Determine the [x, y] coordinate at the center of the cell enclosing the given text.  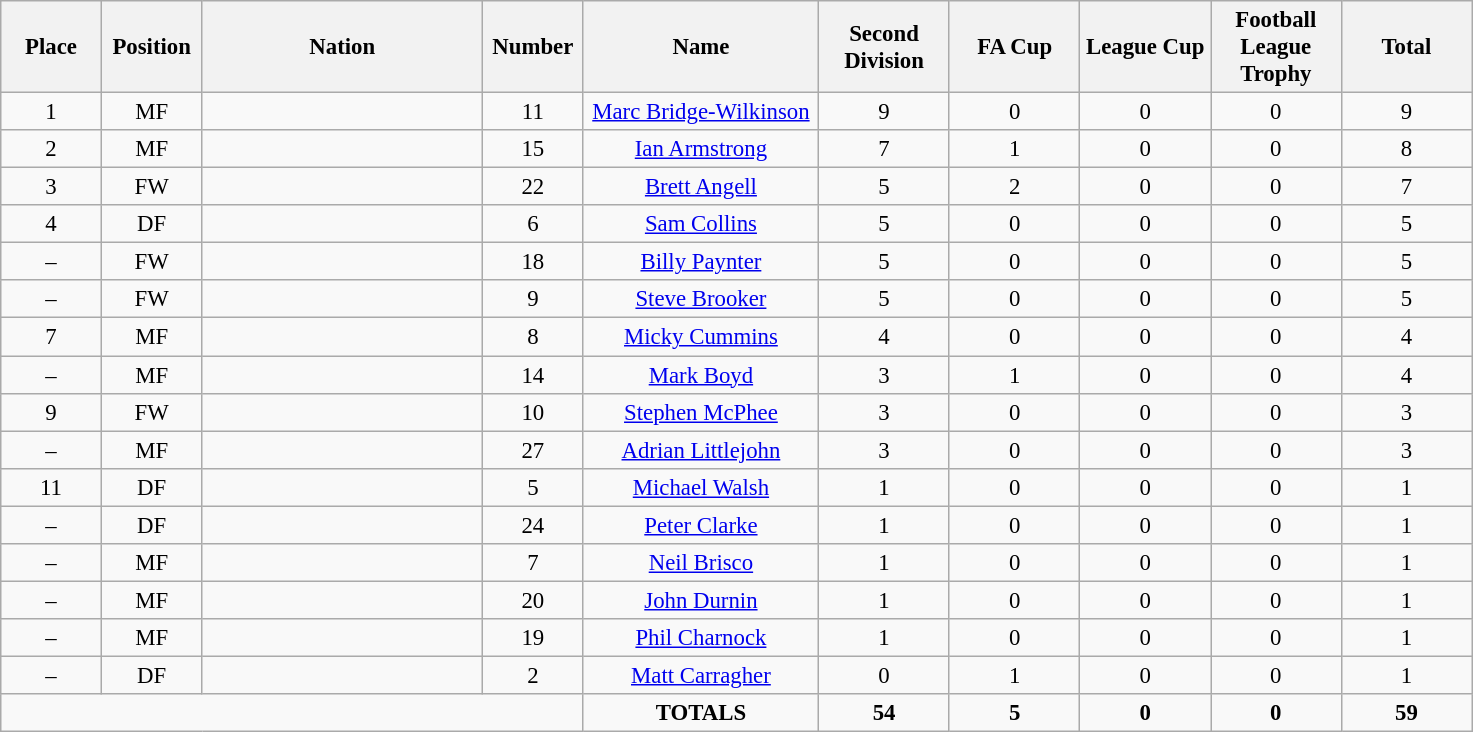
Stephen McPhee [701, 412]
Position [152, 47]
6 [534, 224]
Sam Collins [701, 224]
Billy Paynter [701, 262]
Total [1406, 47]
Steve Brooker [701, 299]
59 [1406, 713]
Marc Bridge-Wilkinson [701, 112]
Adrian Littlejohn [701, 450]
Name [701, 47]
League Cup [1146, 47]
54 [884, 713]
Neil Brisco [701, 563]
22 [534, 187]
Second Division [884, 47]
24 [534, 525]
19 [534, 638]
John Durnin [701, 600]
15 [534, 149]
Peter Clarke [701, 525]
FA Cup [1014, 47]
Number [534, 47]
Nation [342, 47]
Matt Carragher [701, 675]
Phil Charnock [701, 638]
Ian Armstrong [701, 149]
TOTALS [701, 713]
20 [534, 600]
27 [534, 450]
Michael Walsh [701, 487]
14 [534, 375]
Football League Trophy [1276, 47]
10 [534, 412]
Micky Cummins [701, 337]
18 [534, 262]
Mark Boyd [701, 375]
Place [52, 47]
Brett Angell [701, 187]
